Extract the [X, Y] coordinate from the center of the cell holding the provided text.  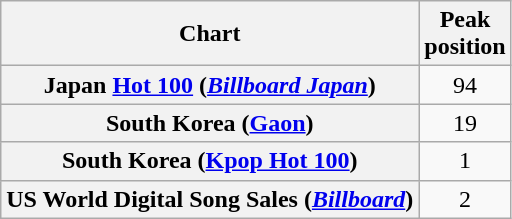
1 [465, 161]
South Korea (Gaon) [210, 123]
19 [465, 123]
Japan Hot 100 (Billboard Japan) [210, 85]
2 [465, 199]
US World Digital Song Sales (Billboard) [210, 199]
Chart [210, 34]
94 [465, 85]
Peak position [465, 34]
South Korea (Kpop Hot 100) [210, 161]
